Extract the (x, y) coordinate from the center of the cell holding the provided text.  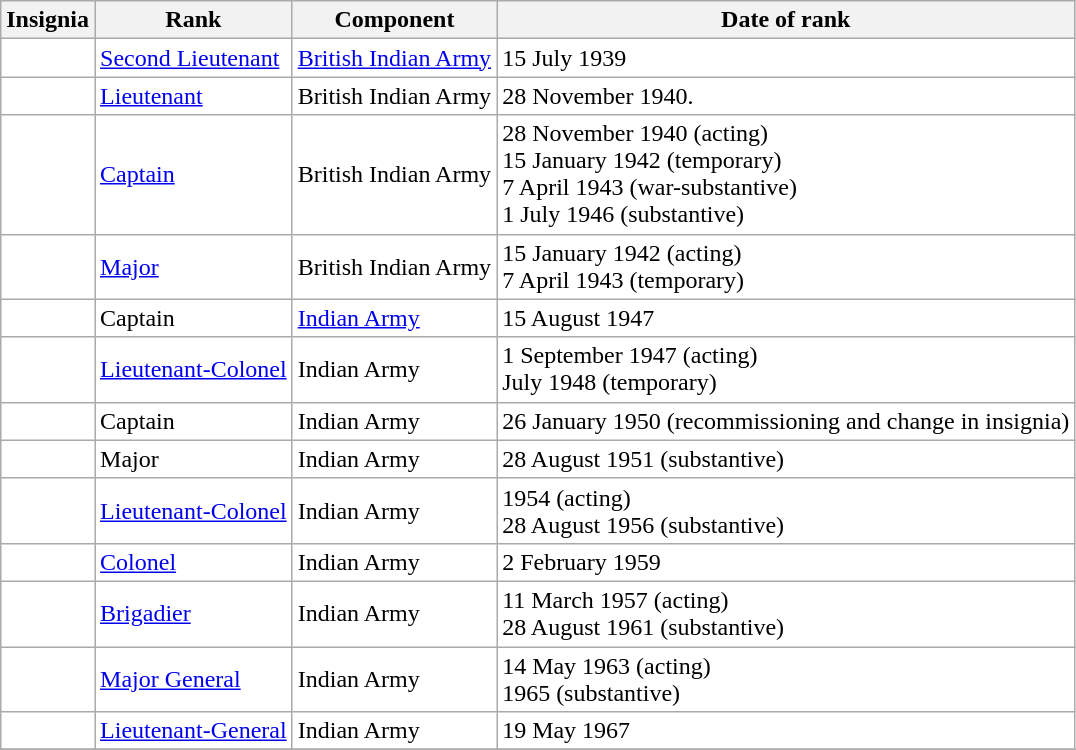
Second Lieutenant (194, 58)
Major General (194, 678)
15 July 1939 (786, 58)
Brigadier (194, 614)
28 August 1951 (substantive) (786, 459)
15 August 1947 (786, 318)
Lieutenant (194, 96)
19 May 1967 (786, 731)
1 September 1947 (acting)July 1948 (temporary) (786, 370)
14 May 1963 (acting)1965 (substantive) (786, 678)
2 February 1959 (786, 562)
15 January 1942 (acting)7 April 1943 (temporary) (786, 266)
Rank (194, 20)
Lieutenant-General (194, 731)
Colonel (194, 562)
Date of rank (786, 20)
11 March 1957 (acting)28 August 1961 (substantive) (786, 614)
28 November 1940. (786, 96)
26 January 1950 (recommissioning and change in insignia) (786, 421)
28 November 1940 (acting)15 January 1942 (temporary)7 April 1943 (war-substantive)1 July 1946 (substantive) (786, 174)
Insignia (48, 20)
Component (394, 20)
1954 (acting)28 August 1956 (substantive) (786, 510)
